Find where the given text appears and provide that cell's center as [x, y] coordinate. 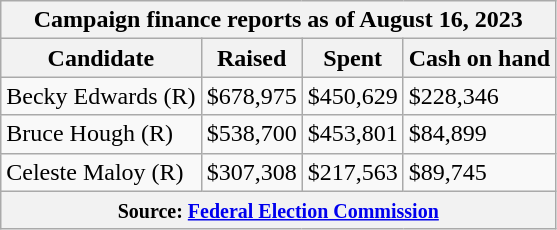
Bruce Hough (R) [101, 134]
$538,700 [252, 134]
Raised [252, 58]
$453,801 [352, 134]
$228,346 [479, 96]
Candidate [101, 58]
Campaign finance reports as of August 16, 2023 [278, 20]
Source: Federal Election Commission [278, 210]
$84,899 [479, 134]
Becky Edwards (R) [101, 96]
$217,563 [352, 172]
Celeste Maloy (R) [101, 172]
Spent [352, 58]
$89,745 [479, 172]
$307,308 [252, 172]
$450,629 [352, 96]
Cash on hand [479, 58]
$678,975 [252, 96]
